Search for the cell housing the specified text and yield its [X, Y] center coordinate. 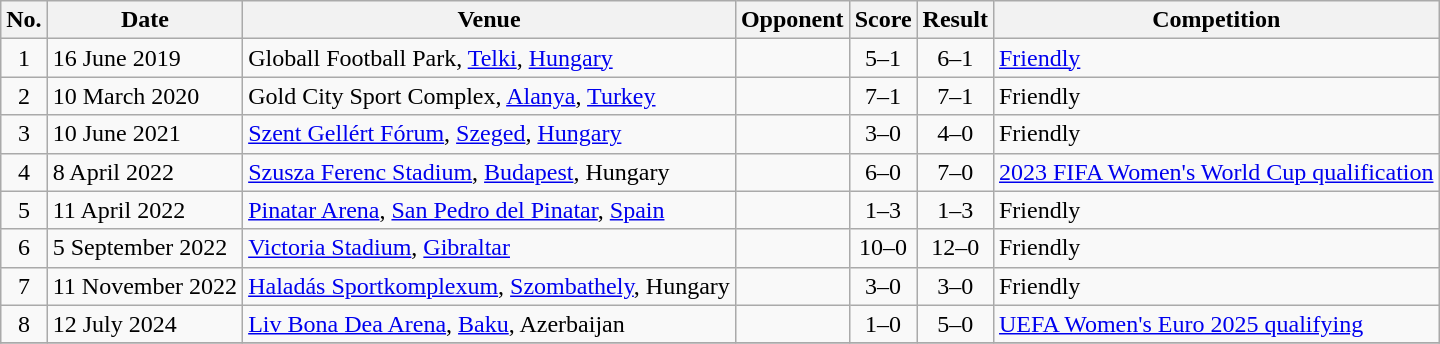
Szent Gellért Fórum, Szeged, Hungary [490, 134]
No. [24, 20]
Opponent [792, 20]
7–0 [955, 172]
Result [955, 20]
10–0 [883, 248]
4 [24, 172]
Haladás Sportkomplexum, Szombathely, Hungary [490, 286]
6 [24, 248]
10 June 2021 [144, 134]
11 November 2022 [144, 286]
Gold City Sport Complex, Alanya, Turkey [490, 96]
1–0 [883, 324]
6–0 [883, 172]
Liv Bona Dea Arena, Baku, Azerbaijan [490, 324]
2 [24, 96]
5 [24, 210]
7 [24, 286]
Score [883, 20]
Victoria Stadium, Gibraltar [490, 248]
2023 FIFA Women's World Cup qualification [1216, 172]
6–1 [955, 58]
UEFA Women's Euro 2025 qualifying [1216, 324]
Szusza Ferenc Stadium, Budapest, Hungary [490, 172]
5 September 2022 [144, 248]
8 [24, 324]
5–1 [883, 58]
Venue [490, 20]
Pinatar Arena, San Pedro del Pinatar, Spain [490, 210]
10 March 2020 [144, 96]
12–0 [955, 248]
12 July 2024 [144, 324]
11 April 2022 [144, 210]
5–0 [955, 324]
Globall Football Park, Telki, Hungary [490, 58]
Competition [1216, 20]
4–0 [955, 134]
Date [144, 20]
1 [24, 58]
3 [24, 134]
8 April 2022 [144, 172]
16 June 2019 [144, 58]
